Pinpoint the cell where the given text exists, returning its [x, y] midpoint coordinate. 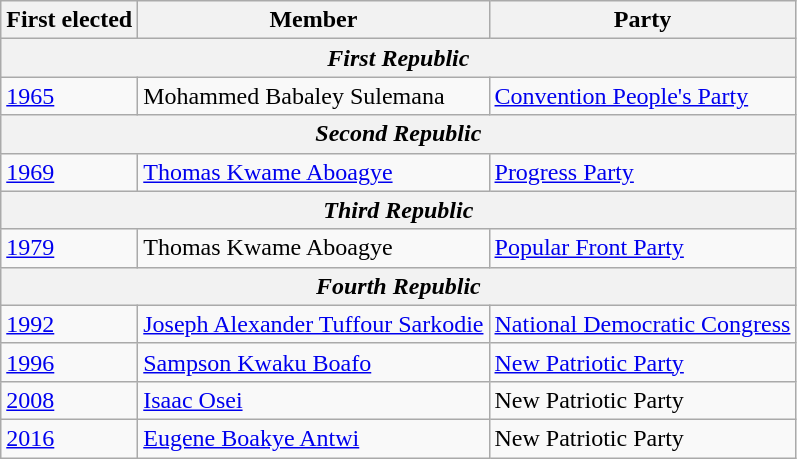
Third Republic [398, 210]
First elected [70, 20]
Member [314, 20]
1992 [70, 324]
First Republic [398, 58]
Joseph Alexander Tuffour Sarkodie [314, 324]
Popular Front Party [642, 248]
Eugene Boakye Antwi [314, 438]
1979 [70, 248]
1996 [70, 362]
Fourth Republic [398, 286]
1969 [70, 172]
Convention People's Party [642, 96]
National Democratic Congress [642, 324]
2016 [70, 438]
Second Republic [398, 134]
Progress Party [642, 172]
Mohammed Babaley Sulemana [314, 96]
Party [642, 20]
Isaac Osei [314, 400]
1965 [70, 96]
2008 [70, 400]
Sampson Kwaku Boafo [314, 362]
